For the text-containing cell, return its midpoint in [X, Y] coordinate format. 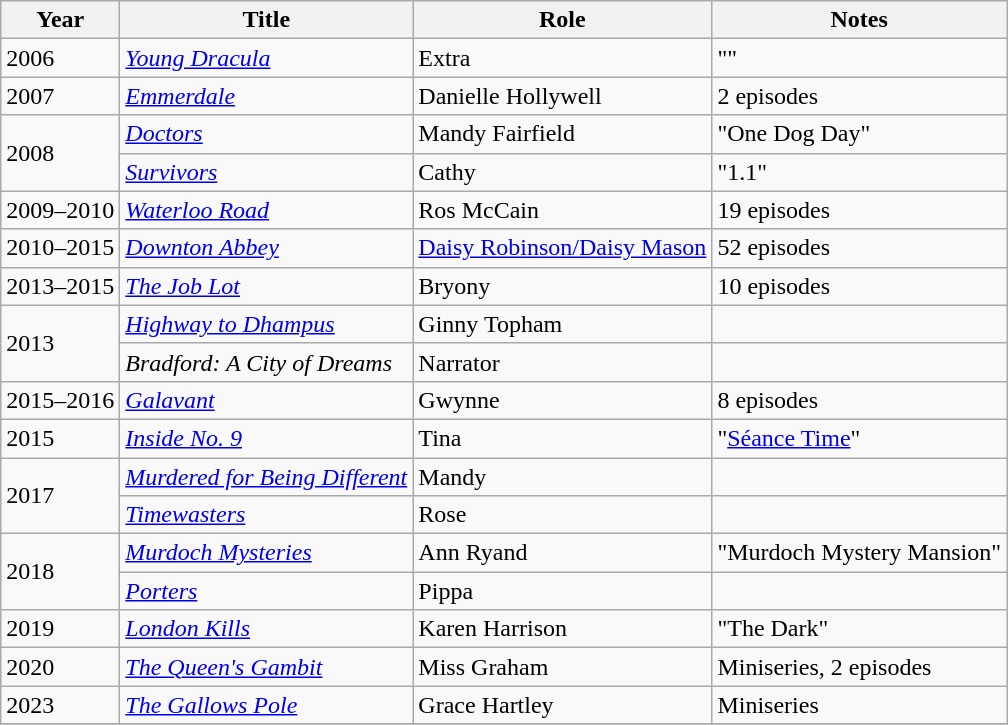
52 episodes [860, 248]
Doctors [266, 134]
2017 [60, 496]
Galavant [266, 400]
Murdoch Mysteries [266, 553]
Highway to Dhampus [266, 324]
Pippa [562, 591]
2019 [60, 629]
London Kills [266, 629]
The Job Lot [266, 286]
Title [266, 20]
Young Dracula [266, 58]
8 episodes [860, 400]
2015–2016 [60, 400]
Inside No. 9 [266, 438]
2013 [60, 343]
Notes [860, 20]
Year [60, 20]
Emmerdale [266, 96]
2010–2015 [60, 248]
2020 [60, 667]
Cathy [562, 172]
2015 [60, 438]
Miniseries, 2 episodes [860, 667]
The Queen's Gambit [266, 667]
Narrator [562, 362]
2007 [60, 96]
"1.1" [860, 172]
2018 [60, 572]
"" [860, 58]
10 episodes [860, 286]
The Gallows Pole [266, 705]
Ann Ryand [562, 553]
19 episodes [860, 210]
Grace Hartley [562, 705]
Ginny Topham [562, 324]
Porters [266, 591]
"Murdoch Mystery Mansion" [860, 553]
Bradford: A City of Dreams [266, 362]
Survivors [266, 172]
2006 [60, 58]
2009–2010 [60, 210]
2 episodes [860, 96]
Downton Abbey [266, 248]
Miniseries [860, 705]
Timewasters [266, 515]
Daisy Robinson/Daisy Mason [562, 248]
Mandy [562, 477]
Rose [562, 515]
Extra [562, 58]
Danielle Hollywell [562, 96]
Gwynne [562, 400]
"Séance Time" [860, 438]
Miss Graham [562, 667]
Tina [562, 438]
Role [562, 20]
2023 [60, 705]
Murdered for Being Different [266, 477]
2008 [60, 153]
"One Dog Day" [860, 134]
Ros McCain [562, 210]
"The Dark" [860, 629]
Mandy Fairfield [562, 134]
Karen Harrison [562, 629]
Waterloo Road [266, 210]
2013–2015 [60, 286]
Bryony [562, 286]
